From the cell containing the given text, extract its center point as [X, Y] coordinate. 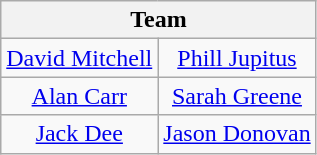
Phill Jupitus [237, 58]
David Mitchell [80, 58]
Sarah Greene [237, 96]
Alan Carr [80, 96]
Jason Donovan [237, 134]
Jack Dee [80, 134]
Team [158, 20]
